Return [X, Y] of the center of cell containing provided text 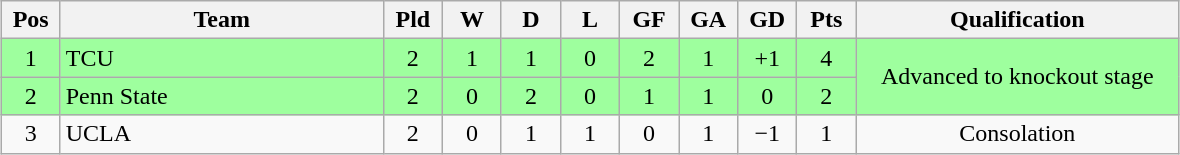
3 [30, 134]
UCLA [222, 134]
+1 [768, 58]
L [590, 20]
GA [708, 20]
Advanced to knockout stage [1018, 77]
Pts [826, 20]
Pld [412, 20]
W [472, 20]
4 [826, 58]
Consolation [1018, 134]
Pos [30, 20]
GD [768, 20]
GF [650, 20]
D [530, 20]
−1 [768, 134]
Team [222, 20]
Qualification [1018, 20]
TCU [222, 58]
Penn State [222, 96]
